Return the (x, y) coordinate for the center point of the cell that contains the specified text.  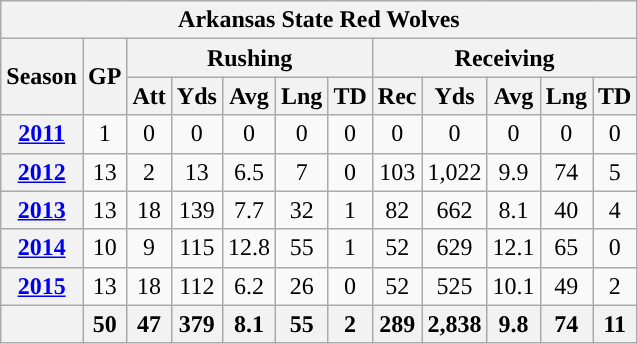
2015 (42, 286)
9 (149, 248)
139 (196, 210)
2014 (42, 248)
112 (196, 286)
379 (196, 324)
2013 (42, 210)
32 (301, 210)
11 (615, 324)
2,838 (454, 324)
1,022 (454, 172)
Arkansas State Red Wolves (319, 20)
47 (149, 324)
Receiving (504, 58)
525 (454, 286)
Rec (397, 96)
4 (615, 210)
7.7 (248, 210)
9.8 (514, 324)
12.1 (514, 248)
2012 (42, 172)
115 (196, 248)
7 (301, 172)
289 (397, 324)
GP (104, 77)
10 (104, 248)
49 (566, 286)
6.5 (248, 172)
629 (454, 248)
5 (615, 172)
2011 (42, 134)
40 (566, 210)
82 (397, 210)
662 (454, 210)
103 (397, 172)
65 (566, 248)
Rushing (250, 58)
12.8 (248, 248)
6.2 (248, 286)
Att (149, 96)
26 (301, 286)
10.1 (514, 286)
Season (42, 77)
9.9 (514, 172)
50 (104, 324)
